Find where the given text appears and provide that cell's center as (X, Y) coordinate. 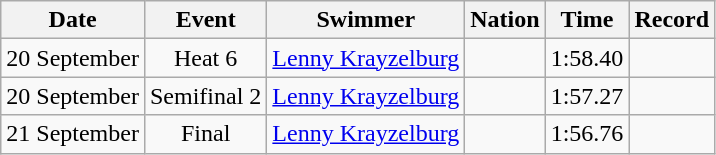
21 September (73, 134)
Event (205, 20)
Swimmer (366, 20)
1:56.76 (587, 134)
1:57.27 (587, 96)
Nation (505, 20)
Heat 6 (205, 58)
Date (73, 20)
Record (672, 20)
1:58.40 (587, 58)
Time (587, 20)
Final (205, 134)
Semifinal 2 (205, 96)
